Identify which cell holds the provided text, then report its (X, Y) central coordinate. 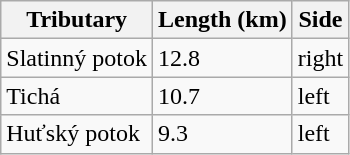
right (320, 58)
Slatinný potok (77, 58)
Tributary (77, 20)
9.3 (222, 134)
Huťský potok (77, 134)
Tichá (77, 96)
10.7 (222, 96)
Side (320, 20)
12.8 (222, 58)
Length (km) (222, 20)
